Scan for the cell matching the given text and deliver its [x, y] coordinate at center. 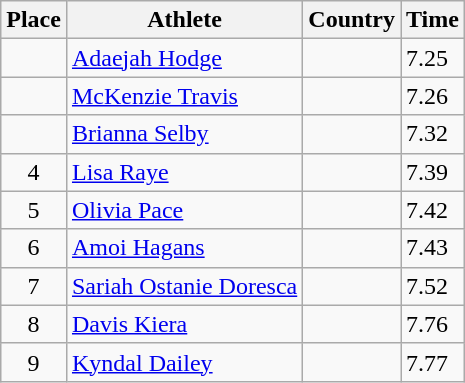
Davis Kiera [184, 324]
Lisa Raye [184, 172]
Adaejah Hodge [184, 58]
7.26 [432, 96]
7.32 [432, 134]
7.42 [432, 210]
Brianna Selby [184, 134]
7.25 [432, 58]
Kyndal Dailey [184, 362]
5 [34, 210]
Olivia Pace [184, 210]
Place [34, 20]
8 [34, 324]
7 [34, 286]
Time [432, 20]
Athlete [184, 20]
6 [34, 248]
7.77 [432, 362]
7.52 [432, 286]
7.43 [432, 248]
7.39 [432, 172]
9 [34, 362]
4 [34, 172]
McKenzie Travis [184, 96]
Amoi Hagans [184, 248]
Country [352, 20]
7.76 [432, 324]
Sariah Ostanie Doresca [184, 286]
